Locate the cell with the specified text and output its (x, y) center coordinate. 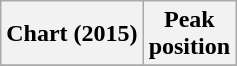
Peakposition (189, 34)
Chart (2015) (72, 34)
